Detect which cell encompasses the target text, then output its (x, y) center coordinate. 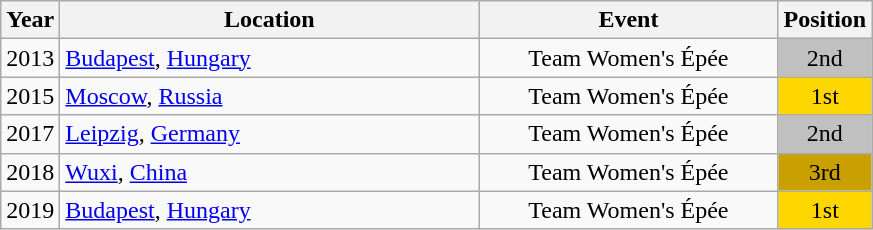
2018 (30, 172)
2013 (30, 58)
Leipzig, Germany (270, 134)
Wuxi, China (270, 172)
Location (270, 20)
2017 (30, 134)
3rd (825, 172)
Year (30, 20)
Moscow, Russia (270, 96)
Event (628, 20)
2015 (30, 96)
Position (825, 20)
2019 (30, 210)
